Determine the [X, Y] coordinate at the center of the cell enclosing the given text.  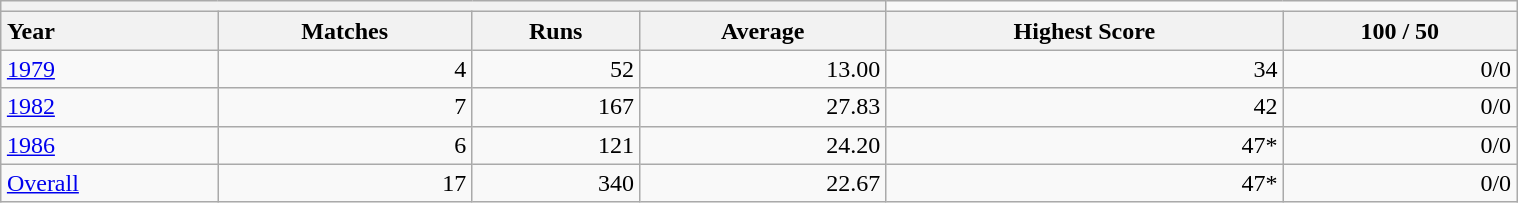
100 / 50 [1400, 31]
52 [556, 69]
167 [556, 107]
42 [1084, 107]
Year [109, 31]
Overall [109, 183]
1986 [109, 145]
7 [345, 107]
24.20 [763, 145]
1979 [109, 69]
121 [556, 145]
22.67 [763, 183]
17 [345, 183]
340 [556, 183]
Matches [345, 31]
13.00 [763, 69]
1982 [109, 107]
6 [345, 145]
Runs [556, 31]
4 [345, 69]
34 [1084, 69]
Average [763, 31]
27.83 [763, 107]
Highest Score [1084, 31]
